Scan for the cell matching the given text and deliver its [X, Y] coordinate at center. 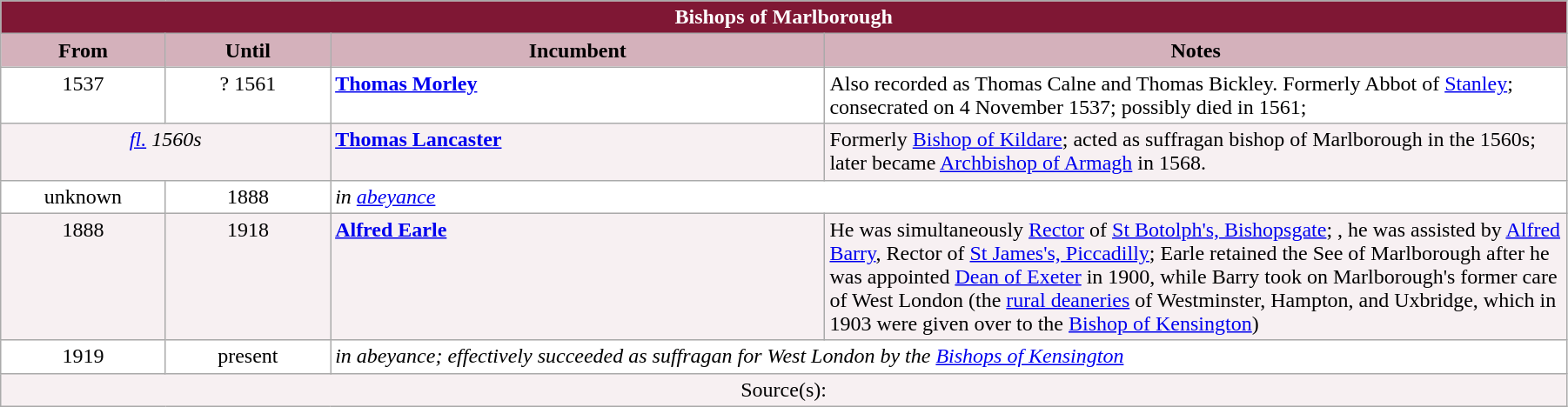
Incumbent [578, 50]
From [84, 50]
Thomas Lancaster [578, 151]
Source(s): [784, 390]
fl. 1560s [165, 151]
Notes [1196, 50]
unknown [84, 197]
in abeyance [948, 197]
Alfred Earle [578, 277]
Also recorded as Thomas Calne and Thomas Bickley. Formerly Abbot of Stanley; consecrated on 4 November 1537; possibly died in 1561; [1196, 96]
1537 [84, 96]
1919 [84, 357]
? 1561 [247, 96]
present [247, 357]
Bishops of Marlborough [784, 17]
Formerly Bishop of Kildare; acted as suffragan bishop of Marlborough in the 1560s; later became Archbishop of Armagh in 1568. [1196, 151]
Thomas Morley [578, 96]
in abeyance; effectively succeeded as suffragan for West London by the Bishops of Kensington [948, 357]
1918 [247, 277]
Until [247, 50]
